Return the [x, y] coordinate for the center point of the cell that contains the specified text.  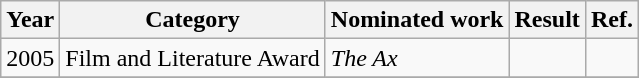
The Ax [417, 58]
Nominated work [417, 20]
Category [192, 20]
Film and Literature Award [192, 58]
Ref. [612, 20]
2005 [30, 58]
Year [30, 20]
Result [547, 20]
